Find where the given text appears and provide that cell's center as [X, Y] coordinate. 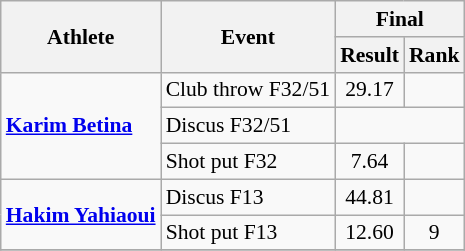
Karim Betina [81, 126]
Discus F13 [248, 197]
7.64 [370, 162]
Event [248, 36]
Discus F32/51 [248, 126]
Shot put F13 [248, 233]
Shot put F32 [248, 162]
44.81 [370, 197]
Rank [434, 55]
9 [434, 233]
Hakim Yahiaoui [81, 214]
Final [400, 19]
29.17 [370, 90]
Result [370, 55]
Club throw F32/51 [248, 90]
12.60 [370, 233]
Athlete [81, 36]
